Detect which cell encompasses the target text, then output its (x, y) center coordinate. 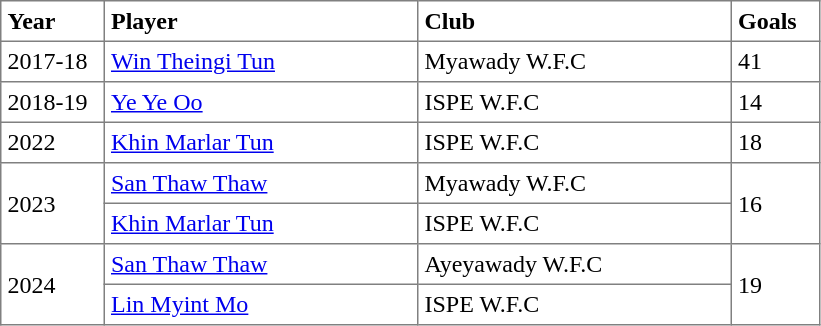
2023 (53, 204)
14 (775, 102)
2024 (53, 284)
Ye Ye Oo (261, 102)
Lin Myint Mo (261, 304)
41 (775, 61)
2022 (53, 142)
2017-18 (53, 61)
Player (261, 21)
2018-19 (53, 102)
16 (775, 204)
19 (775, 284)
Ayeyawady W.F.C (575, 264)
Year (53, 21)
Goals (775, 21)
Club (575, 21)
Win Theingi Tun (261, 61)
18 (775, 142)
